Detect which cell encompasses the target text, then output its [x, y] center coordinate. 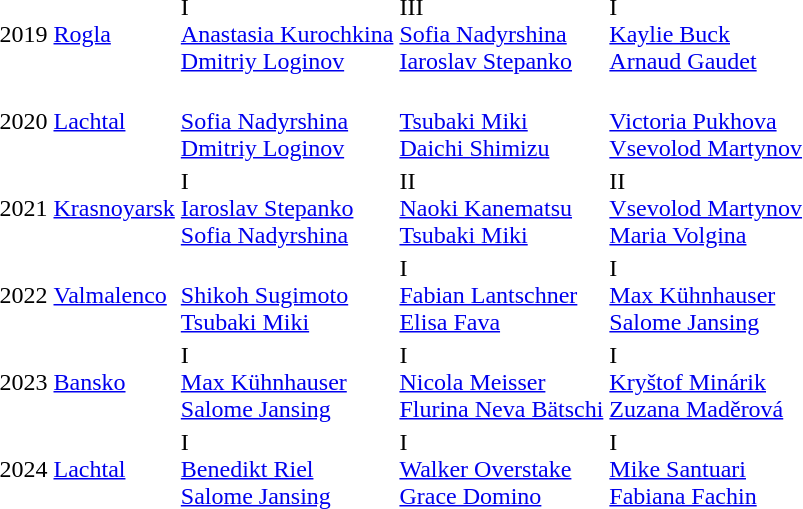
Valmalenco [114, 295]
Tsubaki MikiDaichi Shimizu [502, 121]
Krasnoyarsk [114, 208]
Shikoh SugimotoTsubaki Miki [287, 295]
IINaoki KanematsuTsubaki Miki [502, 208]
IIaroslav StepankoSofia Nadyrshina [287, 208]
Sofia NadyrshinaDmitriy Loginov [287, 121]
IFabian LantschnerElisa Fava [502, 295]
IMax KühnhauserSalome Jansing [287, 382]
Lachtal [114, 121]
Bansko [114, 382]
INicola MeisserFlurina Neva Bätschi [502, 382]
